Locate the cell with the specified text and output its (x, y) center coordinate. 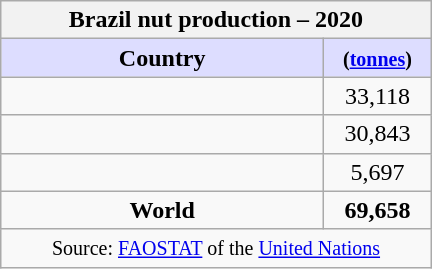
69,658 (378, 210)
World (162, 210)
Brazil nut production – 2020 (216, 20)
30,843 (378, 134)
5,697 (378, 172)
Country (162, 58)
Source: FAOSTAT of the United Nations (216, 248)
(tonnes) (378, 58)
33,118 (378, 96)
